Output the (x, y) coordinate of the center of the cell containing the given text.  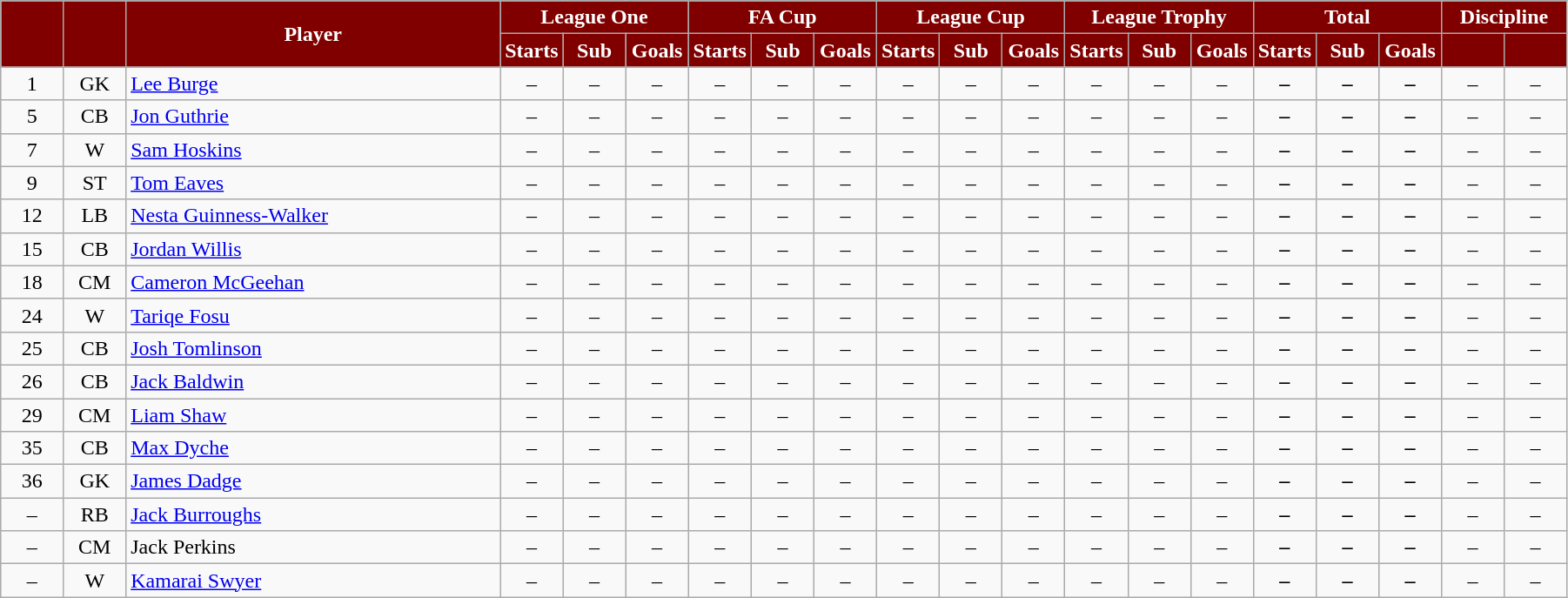
26 (32, 381)
James Dadge (313, 481)
League One (594, 17)
Tariqe Fosu (313, 315)
15 (32, 249)
ST (95, 183)
12 (32, 216)
Jack Burroughs (313, 514)
LB (95, 216)
Tom Eaves (313, 183)
Sam Hoskins (313, 150)
35 (32, 448)
7 (32, 150)
29 (32, 415)
Player (313, 34)
Discipline (1504, 17)
RB (95, 514)
League Cup (970, 17)
Kamarai Swyer (313, 581)
Jack Baldwin (313, 381)
5 (32, 117)
Josh Tomlinson (313, 348)
Jack Perkins (313, 548)
36 (32, 481)
League Trophy (1159, 17)
Lee Burge (313, 84)
Max Dyche (313, 448)
FA Cup (782, 17)
Total (1347, 17)
24 (32, 315)
Liam Shaw (313, 415)
9 (32, 183)
1 (32, 84)
Nesta Guinness-Walker (313, 216)
25 (32, 348)
Cameron McGeehan (313, 282)
Jon Guthrie (313, 117)
Jordan Willis (313, 249)
18 (32, 282)
